Locate the cell with the specified text and output its [X, Y] center coordinate. 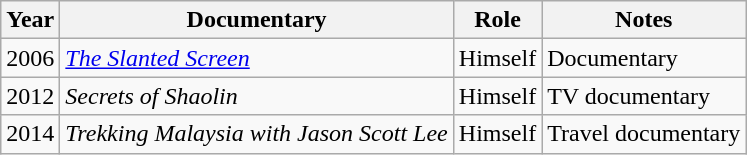
Year [30, 20]
TV documentary [644, 96]
Trekking Malaysia with Jason Scott Lee [256, 134]
Role [497, 20]
Notes [644, 20]
Secrets of Shaolin [256, 96]
The Slanted Screen [256, 58]
2006 [30, 58]
Travel documentary [644, 134]
2014 [30, 134]
2012 [30, 96]
